Locate the cell with the specified text and output its [x, y] center coordinate. 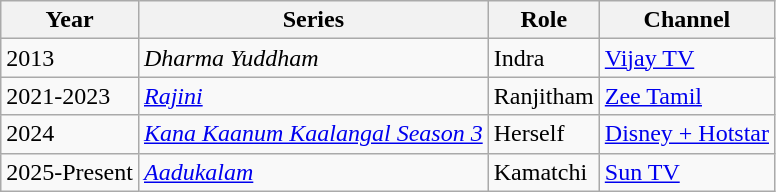
2013 [70, 58]
Disney + Hotstar [686, 134]
Kamatchi [544, 172]
Indra [544, 58]
Kana Kaanum Kaalangal Season 3 [313, 134]
Aadukalam [313, 172]
Rajini [313, 96]
Dharma Yuddham [313, 58]
Zee Tamil [686, 96]
Role [544, 20]
Channel [686, 20]
2025-Present [70, 172]
2024 [70, 134]
Vijay TV [686, 58]
Series [313, 20]
2021-2023 [70, 96]
Herself [544, 134]
Year [70, 20]
Ranjitham [544, 96]
Sun TV [686, 172]
